Locate the cell with the specified text and output its (x, y) center coordinate. 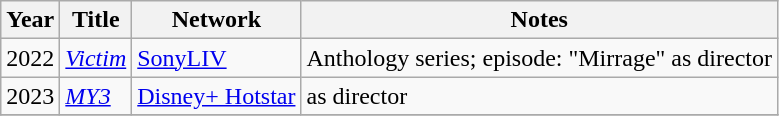
Disney+ Hotstar (216, 96)
SonyLIV (216, 58)
2023 (30, 96)
as director (540, 96)
Title (96, 20)
2022 (30, 58)
Year (30, 20)
Anthology series; episode: "Mirrage" as director (540, 58)
Network (216, 20)
MY3 (96, 96)
Notes (540, 20)
Victim (96, 58)
